Identify which cell holds the provided text, then report its (X, Y) central coordinate. 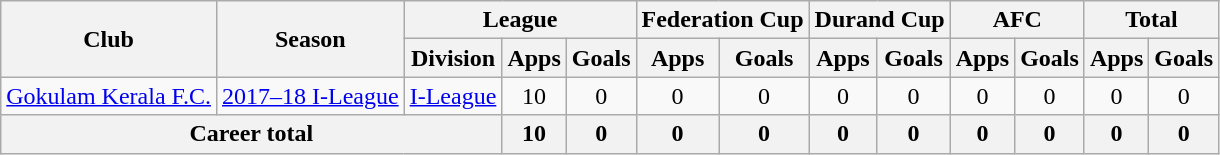
League (520, 20)
Career total (252, 134)
Federation Cup (722, 20)
Total (1151, 20)
Durand Cup (880, 20)
Division (453, 58)
I-League (453, 96)
Gokulam Kerala F.C. (109, 96)
Season (311, 39)
AFC (1017, 20)
Club (109, 39)
2017–18 I-League (311, 96)
